Extract the (x, y) coordinate from the center of the cell holding the provided text.  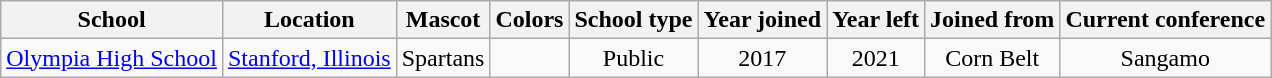
Colors (530, 20)
Stanford, Illinois (309, 58)
2021 (876, 58)
Spartans (443, 58)
Public (634, 58)
Joined from (992, 20)
School (112, 20)
Olympia High School (112, 58)
2017 (762, 58)
School type (634, 20)
Sangamo (1166, 58)
Current conference (1166, 20)
Year left (876, 20)
Mascot (443, 20)
Corn Belt (992, 58)
Year joined (762, 20)
Location (309, 20)
